Capture the cell that displays the provided text and extract its [X, Y] central coordinate. 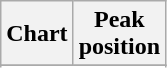
Peakposition [119, 34]
Chart [37, 34]
